Identify which cell holds the provided text, then report its [x, y] central coordinate. 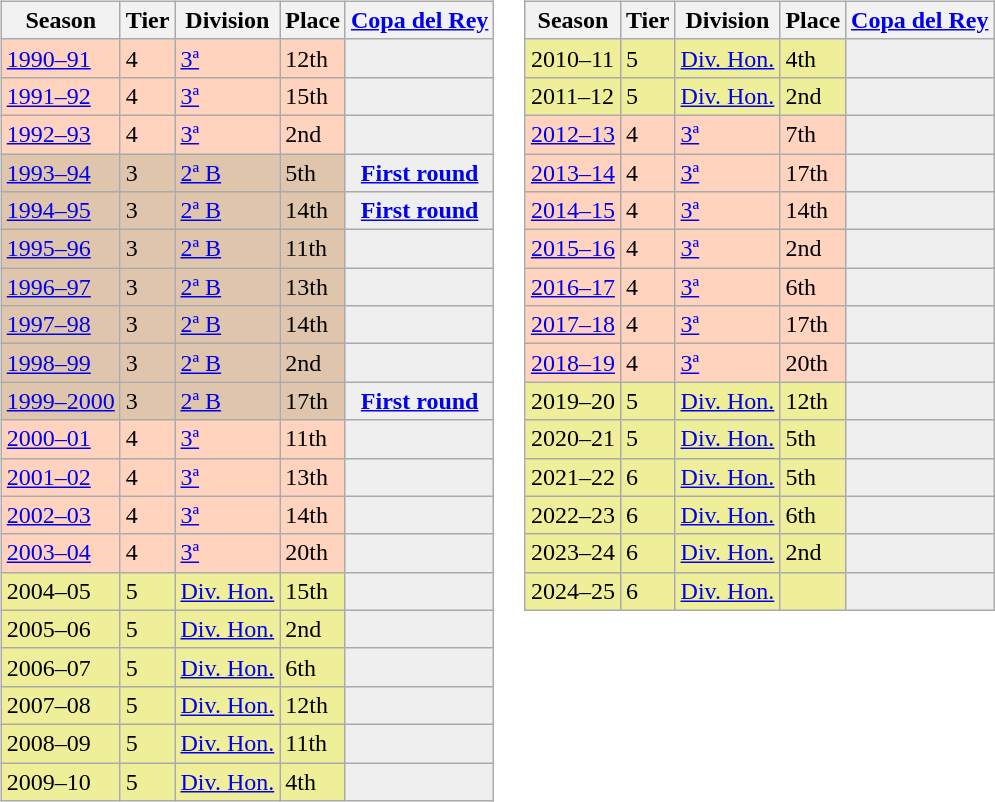
1993–94 [60, 173]
2024–25 [572, 591]
2020–21 [572, 439]
2003–04 [60, 553]
2022–23 [572, 515]
1996–97 [60, 287]
2007–08 [60, 705]
2023–24 [572, 553]
2012–13 [572, 134]
2014–15 [572, 211]
2009–10 [60, 781]
2010–11 [572, 58]
2018–19 [572, 363]
2013–14 [572, 173]
2019–20 [572, 401]
2000–01 [60, 439]
2017–18 [572, 325]
2015–16 [572, 249]
7th [813, 134]
2002–03 [60, 515]
1998–99 [60, 363]
2016–17 [572, 287]
1991–92 [60, 96]
2006–07 [60, 667]
2008–09 [60, 743]
2011–12 [572, 96]
2004–05 [60, 591]
1995–96 [60, 249]
1994–95 [60, 211]
1990–91 [60, 58]
2001–02 [60, 477]
1992–93 [60, 134]
2005–06 [60, 629]
2021–22 [572, 477]
1997–98 [60, 325]
1999–2000 [60, 401]
